Scan for the cell matching the given text and deliver its (x, y) coordinate at center. 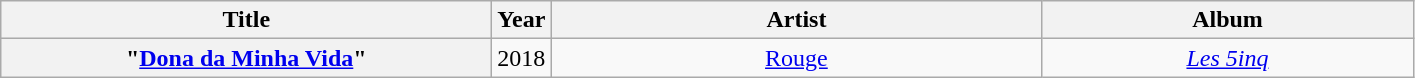
Rouge (796, 58)
Les 5inq (1228, 58)
Title (246, 20)
2018 (522, 58)
"Dona da Minha Vida" (246, 58)
Artist (796, 20)
Album (1228, 20)
Year (522, 20)
